Return the [X, Y] coordinate for the center point of the cell that contains the specified text.  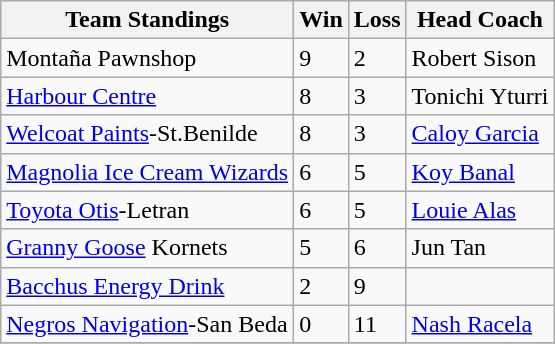
11 [377, 324]
Jun Tan [480, 248]
Negros Navigation-San Beda [148, 324]
Granny Goose Kornets [148, 248]
Harbour Centre [148, 96]
Robert Sison [480, 58]
Caloy Garcia [480, 134]
Loss [377, 20]
Montaña Pawnshop [148, 58]
Tonichi Yturri [480, 96]
Koy Banal [480, 172]
Welcoat Paints-St.Benilde [148, 134]
0 [322, 324]
Head Coach [480, 20]
Win [322, 20]
Louie Alas [480, 210]
Team Standings [148, 20]
Magnolia Ice Cream Wizards [148, 172]
Nash Racela [480, 324]
Bacchus Energy Drink [148, 286]
Toyota Otis-Letran [148, 210]
